Return the [X, Y] coordinate for the center point of the cell that contains the specified text.  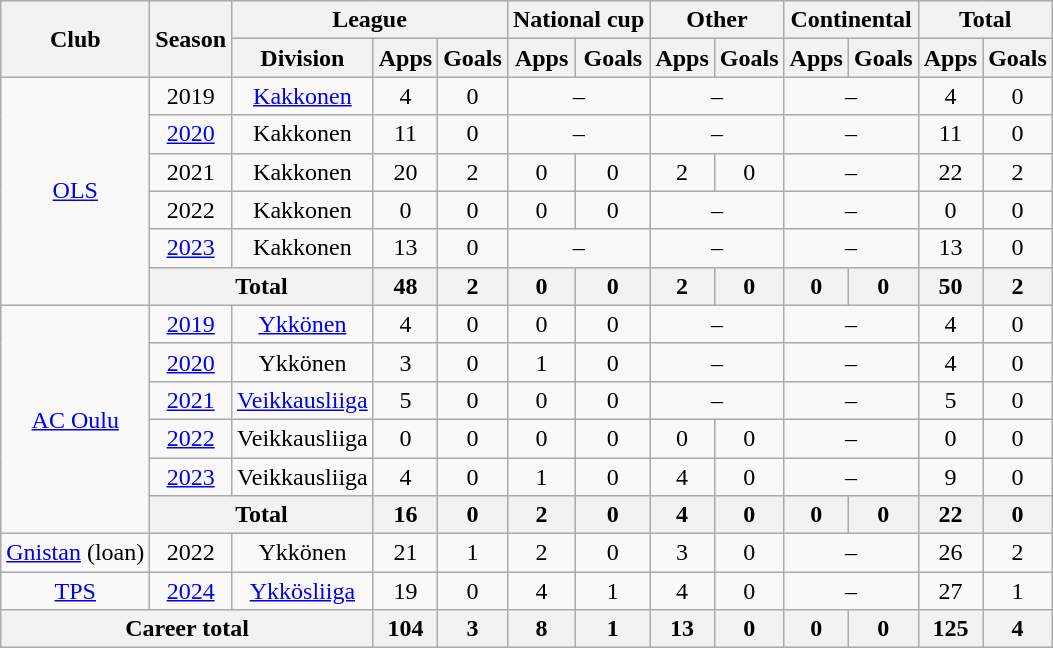
2024 [191, 591]
Club [76, 39]
AC Oulu [76, 419]
League [370, 20]
16 [405, 515]
50 [950, 286]
National cup [578, 20]
Gnistan (loan) [76, 553]
Ykkösliiga [303, 591]
Career total [187, 629]
20 [405, 172]
Continental [851, 20]
104 [405, 629]
TPS [76, 591]
19 [405, 591]
48 [405, 286]
Division [303, 58]
9 [950, 477]
27 [950, 591]
OLS [76, 191]
Season [191, 39]
125 [950, 629]
26 [950, 553]
Other [717, 20]
21 [405, 553]
8 [541, 629]
